Scan for the cell matching the given text and deliver its [x, y] coordinate at center. 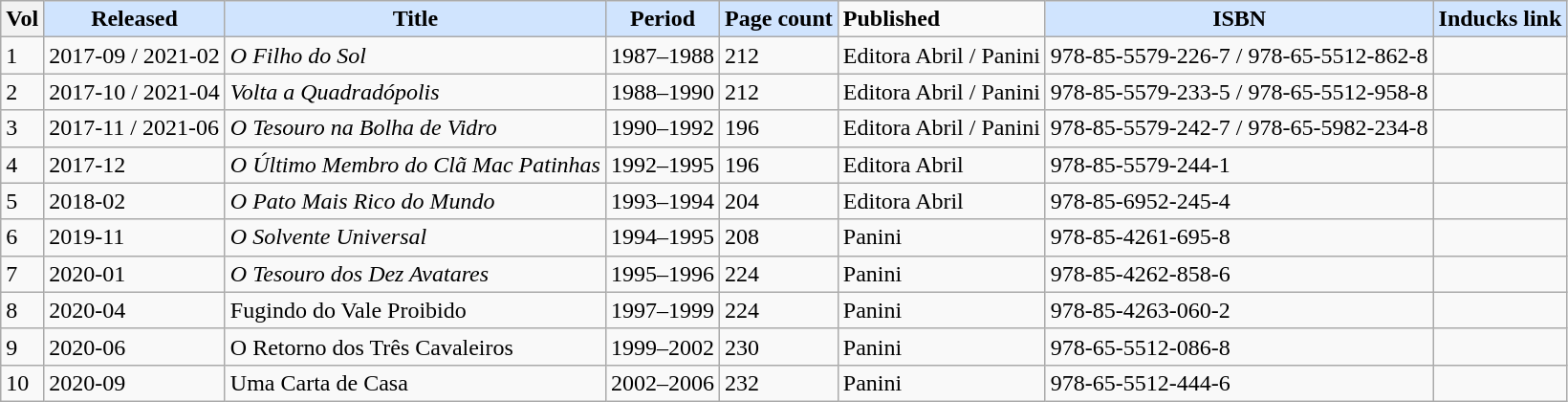
978-65-5512-086-8 [1239, 346]
Period [662, 19]
Fugindo do Vale Proibido [415, 310]
2020-06 [135, 346]
1995–1996 [662, 274]
978-85-4262-858-6 [1239, 274]
8 [23, 310]
1994–1995 [662, 237]
7 [23, 274]
978-85-5579-233-5 / 978-65-5512-958-8 [1239, 92]
1993–1994 [662, 201]
O Tesouro dos Dez Avatares [415, 274]
2017-09 / 2021-02 [135, 56]
978-85-5579-244-1 [1239, 165]
1 [23, 56]
208 [779, 237]
1997–1999 [662, 310]
2002–2006 [662, 383]
2019-11 [135, 237]
2 [23, 92]
2020-04 [135, 310]
O Filho do Sol [415, 56]
Published [941, 19]
Released [135, 19]
ISBN [1239, 19]
1992–1995 [662, 165]
2020-01 [135, 274]
O Solvente Universal [415, 237]
O Último Membro do Clã Mac Patinhas [415, 165]
978-85-4263-060-2 [1239, 310]
O Tesouro na Bolha de Vidro [415, 128]
978-85-5579-242-7 / 978-65-5982-234-8 [1239, 128]
978-85-6952-245-4 [1239, 201]
Volta a Quadradópolis [415, 92]
Inducks link [1500, 19]
2020-09 [135, 383]
6 [23, 237]
O Pato Mais Rico do Mundo [415, 201]
10 [23, 383]
1988–1990 [662, 92]
O Retorno dos Três Cavaleiros [415, 346]
2017-11 / 2021-06 [135, 128]
2017-12 [135, 165]
204 [779, 201]
1990–1992 [662, 128]
1987–1988 [662, 56]
Vol [23, 19]
Title [415, 19]
5 [23, 201]
Uma Carta de Casa [415, 383]
2017-10 / 2021-04 [135, 92]
3 [23, 128]
2018-02 [135, 201]
1999–2002 [662, 346]
Page count [779, 19]
9 [23, 346]
978-85-5579-226-7 / 978-65-5512-862-8 [1239, 56]
978-85-4261-695-8 [1239, 237]
230 [779, 346]
4 [23, 165]
978-65-5512-444-6 [1239, 383]
232 [779, 383]
